Scan for the cell matching the given text and deliver its [X, Y] coordinate at center. 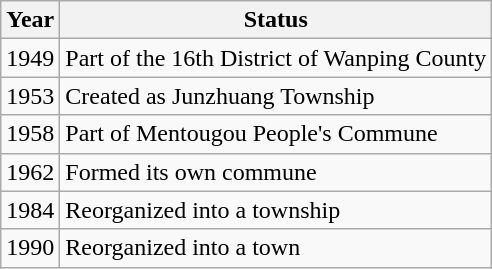
Status [276, 20]
1984 [30, 210]
Reorganized into a town [276, 248]
1949 [30, 58]
Formed its own commune [276, 172]
Part of Mentougou People's Commune [276, 134]
1953 [30, 96]
Reorganized into a township [276, 210]
1962 [30, 172]
1990 [30, 248]
Year [30, 20]
Part of the 16th District of Wanping County [276, 58]
Created as Junzhuang Township [276, 96]
1958 [30, 134]
